Pinpoint the cell where the given text exists, returning its [x, y] midpoint coordinate. 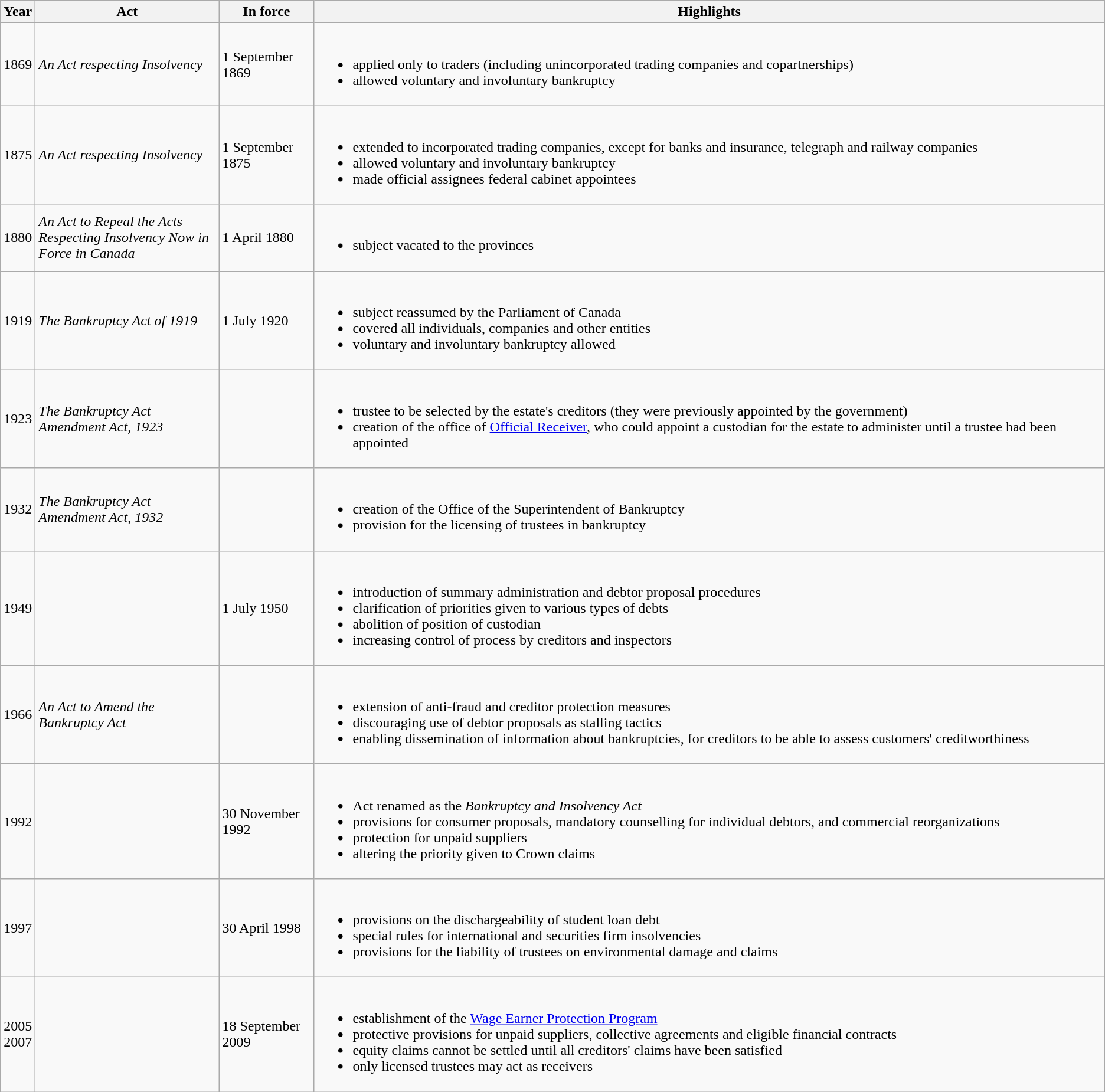
An Act to Amend the Bankruptcy Act [127, 714]
1875 [18, 155]
30 November 1992 [267, 821]
1 September 1869 [267, 64]
The Bankruptcy Act of 1919 [127, 320]
creation of the Office of the Superintendent of Bankruptcyprovision for the licensing of trustees in bankruptcy [710, 509]
1869 [18, 64]
1966 [18, 714]
1 July 1950 [267, 608]
1 September 1875 [267, 155]
1 July 1920 [267, 320]
1 April 1880 [267, 237]
An Act to Repeal the Acts Respecting Insolvency Now in Force in Canada [127, 237]
1923 [18, 419]
1932 [18, 509]
1997 [18, 928]
1949 [18, 608]
subject reassumed by the Parliament of Canadacovered all individuals, companies and other entitiesvoluntary and involuntary bankruptcy allowed [710, 320]
Year [18, 12]
applied only to traders (including unincorporated trading companies and copartnerships)allowed voluntary and involuntary bankruptcy [710, 64]
18 September 2009 [267, 1034]
Act [127, 12]
30 April 1998 [267, 928]
20052007 [18, 1034]
The Bankruptcy Act Amendment Act, 1932 [127, 509]
1880 [18, 237]
1919 [18, 320]
Highlights [710, 12]
1992 [18, 821]
The Bankruptcy Act Amendment Act, 1923 [127, 419]
In force [267, 12]
subject vacated to the provinces [710, 237]
